Return the (x, y) coordinate for the center point of the cell that contains the specified text.  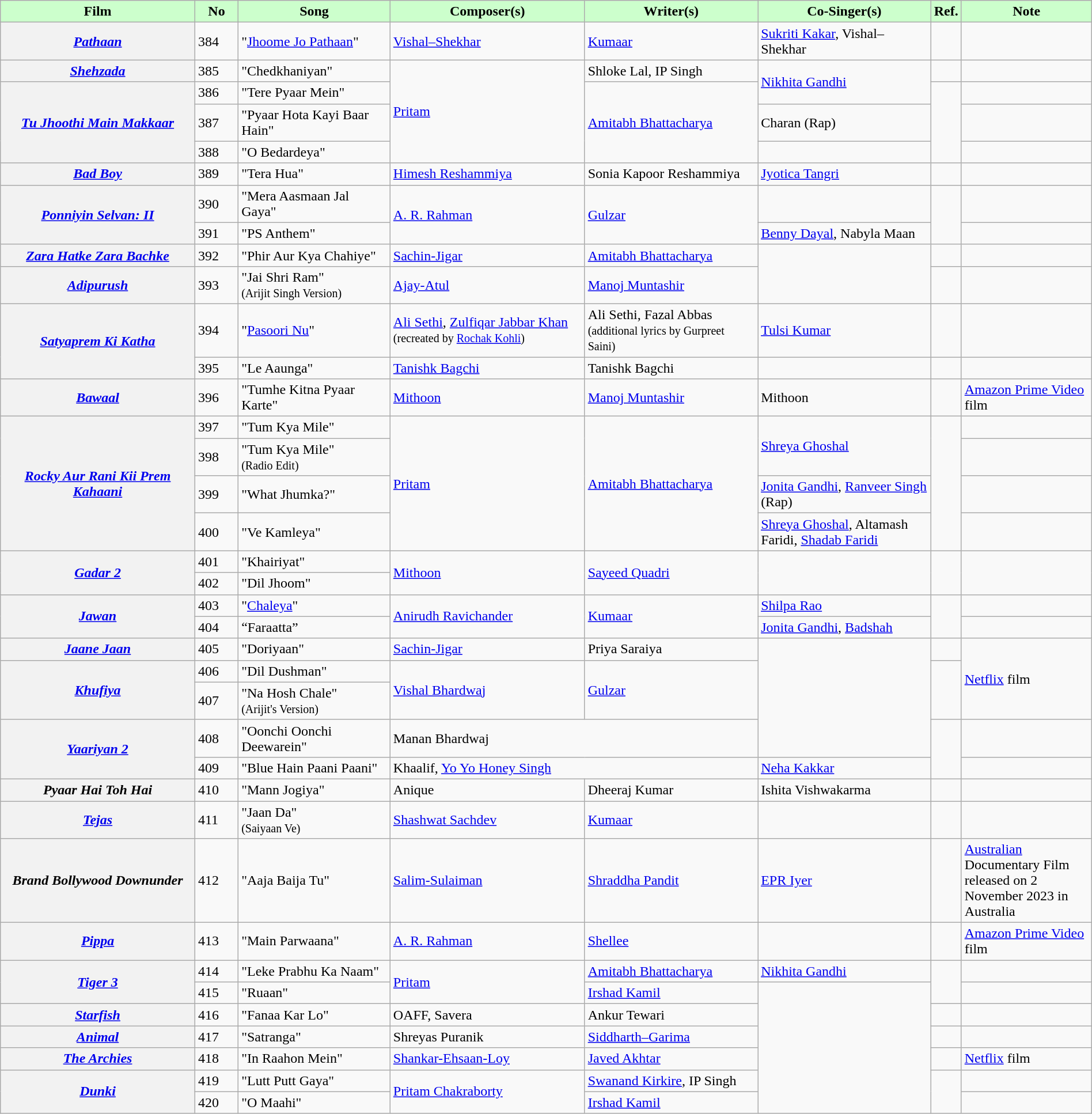
Jawan (98, 616)
387 (217, 122)
Jonita Gandhi, Badshah (844, 627)
"Pyaar Hota Kayi Baar Hain" (314, 122)
"Khairiyat" (314, 562)
Shehzada (98, 71)
Tulsi Kumar (844, 330)
"In Raahon Mein" (314, 1059)
"Tere Pyaar Mein" (314, 93)
412 (217, 881)
"Jaan Da"(Saiyaan Ve) (314, 819)
393 (217, 285)
Shankar-Ehsaan-Loy (487, 1059)
401 (217, 562)
EPR Iyer (844, 881)
Tu Jhoothi Main Makkaar (98, 122)
Vishal–Shekhar (487, 41)
"Tera Hua" (314, 174)
Starfish (98, 1015)
400 (217, 532)
399 (217, 494)
402 (217, 583)
"Dil Jhoom" (314, 583)
Jyotica Tangri (844, 174)
The Archies (98, 1059)
Charan (Rap) (844, 122)
Jaane Jaan (98, 649)
"Chaleya" (314, 605)
410 (217, 790)
Swanand Kirkire, IP Singh (671, 1081)
"Jhoome Jo Pathaan" (314, 41)
Rocky Aur Rani Kii Prem Kahaani (98, 484)
"Main Parwaana" (314, 941)
"Dil Dushman" (314, 671)
"PS Anthem" (314, 233)
Sonia Kapoor Reshammiya (671, 174)
391 (217, 233)
Javed Akhtar (671, 1059)
Ref. (946, 12)
Salim-Sulaiman (487, 881)
Ponniyin Selvan: II (98, 214)
Song (314, 12)
“Faraatta” (314, 627)
408 (217, 738)
"Jai Shri Ram"(Arijit Singh Version) (314, 285)
"Mann Jogiya" (314, 790)
Australian Documentary Film released on 2 November 2023 in Australia (1026, 881)
Brand Bollywood Downunder (98, 881)
"What Jhumka?" (314, 494)
404 (217, 627)
420 (217, 1102)
"O Maahi" (314, 1102)
"Na Hosh Chale"(Arijit's Version) (314, 700)
390 (217, 204)
"Tum Kya Mile" (314, 427)
"Aaja Baija Tu" (314, 881)
414 (217, 971)
411 (217, 819)
Tejas (98, 819)
Bad Boy (98, 174)
"Chedkhaniyan" (314, 71)
Khufiya (98, 690)
403 (217, 605)
389 (217, 174)
Zara Hatke Zara Bachke (98, 255)
"Ve Kamleya" (314, 532)
Gadar 2 (98, 573)
395 (217, 368)
Dunki (98, 1092)
"O Bedardeya" (314, 152)
Film (98, 12)
Shellee (671, 941)
Co-Singer(s) (844, 12)
Sukriti Kakar, Vishal–Shekhar (844, 41)
Pritam Chakraborty (487, 1092)
Shreya Ghoshal, Altamash Faridi, Shadab Faridi (844, 532)
398 (217, 457)
Pyaar Hai Toh Hai (98, 790)
388 (217, 152)
"Doriyaan" (314, 649)
Yaariyan 2 (98, 749)
Anirudh Ravichander (487, 616)
396 (217, 397)
Shloke Lal, IP Singh (671, 71)
Shreya Ghoshal (844, 446)
405 (217, 649)
Dheeraj Kumar (671, 790)
385 (217, 71)
Ali Sethi, Fazal Abbas(additional lyrics by Gurpreet Saini) (671, 330)
"Blue Hain Paani Paani" (314, 768)
418 (217, 1059)
"Oonchi Oonchi Deewarein" (314, 738)
409 (217, 768)
419 (217, 1081)
Satyaprem Ki Katha (98, 341)
Shreyas Puranik (487, 1037)
Bawaal (98, 397)
"Satranga" (314, 1037)
Himesh Reshammiya (487, 174)
Sayeed Quadri (671, 573)
"Tumhe Kitna Pyaar Karte" (314, 397)
406 (217, 671)
417 (217, 1037)
Priya Saraiya (671, 649)
Jonita Gandhi, Ranveer Singh (Rap) (844, 494)
415 (217, 993)
"Pasoori Nu" (314, 330)
"Lutt Putt Gaya" (314, 1081)
Manan Bhardwaj (574, 738)
407 (217, 700)
Animal (98, 1037)
Adipurush (98, 285)
Siddharth–Garima (671, 1037)
Vishal Bhardwaj (487, 690)
Shashwat Sachdev (487, 819)
394 (217, 330)
392 (217, 255)
Ali Sethi, Zulfiqar Jabbar Khan(recreated by Rochak Kohli) (487, 330)
Writer(s) (671, 12)
"Fanaa Kar Lo" (314, 1015)
Shraddha Pandit (671, 881)
Note (1026, 12)
Composer(s) (487, 12)
No (217, 12)
Khaalif, Yo Yo Honey Singh (574, 768)
Pippa (98, 941)
Pathaan (98, 41)
Tiger 3 (98, 982)
"Mera Aasmaan Jal Gaya" (314, 204)
397 (217, 427)
Benny Dayal, Nabyla Maan (844, 233)
Ishita Vishwakarma (844, 790)
Neha Kakkar (844, 768)
386 (217, 93)
384 (217, 41)
OAFF, Savera (487, 1015)
"Tum Kya Mile"(Radio Edit) (314, 457)
Ankur Tewari (671, 1015)
416 (217, 1015)
"Ruaan" (314, 993)
Ajay-Atul (487, 285)
413 (217, 941)
"Phir Aur Kya Chahiye" (314, 255)
"Le Aaunga" (314, 368)
Anique (487, 790)
Shilpa Rao (844, 605)
"Leke Prabhu Ka Naam" (314, 971)
